Capture the cell that displays the provided text and extract its [x, y] central coordinate. 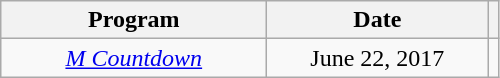
M Countdown [134, 58]
Program [134, 20]
June 22, 2017 [378, 58]
Date [378, 20]
